Capture the cell that displays the provided text and extract its [X, Y] central coordinate. 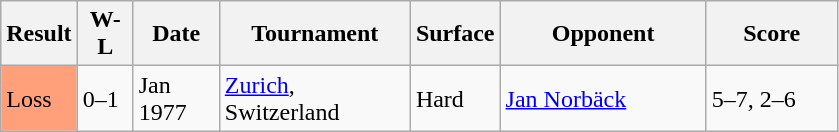
Result [39, 34]
5–7, 2–6 [772, 98]
Tournament [314, 34]
0–1 [105, 98]
Date [176, 34]
Loss [39, 98]
Opponent [603, 34]
Zurich, Switzerland [314, 98]
W-L [105, 34]
Jan Norbäck [603, 98]
Score [772, 34]
Surface [455, 34]
Jan 1977 [176, 98]
Hard [455, 98]
